Capture the cell that displays the provided text and extract its [x, y] central coordinate. 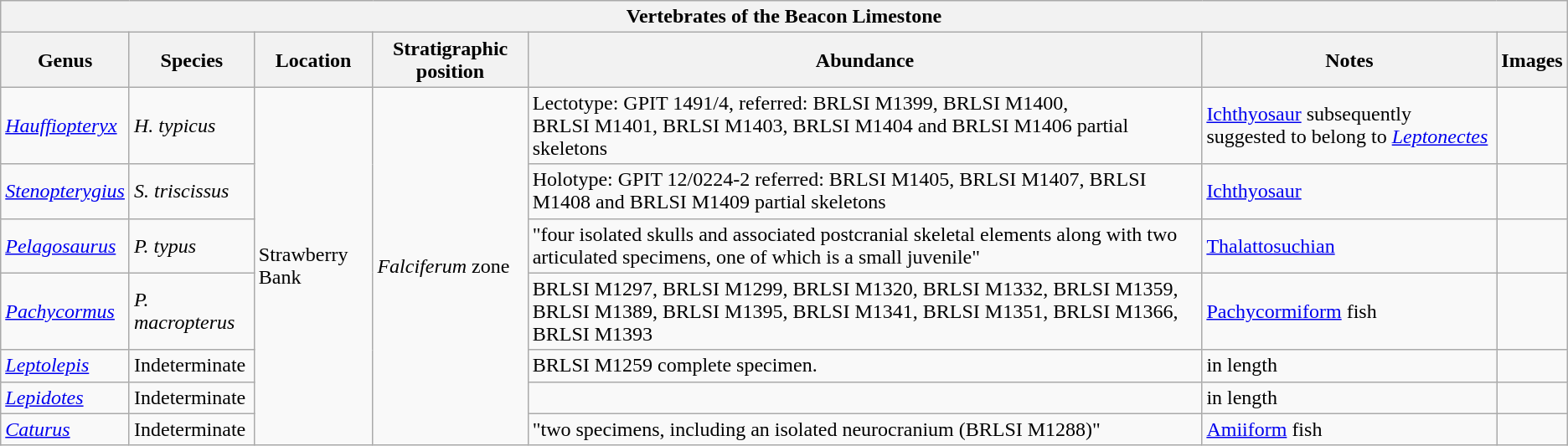
Notes [1349, 60]
Ichthyosaur subsequently suggested to belong to Leptonectes [1349, 126]
S. triscissus [191, 191]
H. typicus [191, 126]
Pachycormus [65, 311]
P. macropterus [191, 311]
Genus [65, 60]
Amiiform fish [1349, 429]
Images [1532, 60]
Pachycormiform fish [1349, 311]
BRLSI M1297, BRLSI M1299, BRLSI M1320, BRLSI M1332, BRLSI M1359, BRLSI M1389, BRLSI M1395, BRLSI M1341, BRLSI M1351, BRLSI M1366, BRLSI M1393 [864, 311]
Strawberry Bank [313, 266]
Stenopterygius [65, 191]
Falciferum zone [451, 266]
Abundance [864, 60]
Ichthyosaur [1349, 191]
"two specimens, including an isolated neurocranium (BRLSI M1288)" [864, 429]
Thalattosuchian [1349, 246]
Lectotype: GPIT 1491/4, referred: BRLSI M1399, BRLSI M1400,BRLSI M1401, BRLSI M1403, BRLSI M1404 and BRLSI M1406 partial skeletons [864, 126]
Caturus [65, 429]
Species [191, 60]
Leptolepis [65, 366]
Stratigraphic position [451, 60]
Vertebrates of the Beacon Limestone [784, 17]
P. typus [191, 246]
BRLSI M1259 complete specimen. [864, 366]
Lepidotes [65, 397]
Location [313, 60]
Holotype: GPIT 12/0224-2 referred: BRLSI M1405, BRLSI M1407, BRLSI M1408 and BRLSI M1409 partial skeletons [864, 191]
Hauffiopteryx [65, 126]
Pelagosaurus [65, 246]
"four isolated skulls and associated postcranial skeletal elements along with two articulated specimens, one of which is a small juvenile" [864, 246]
